Extract the (x, y) coordinate from the center of the cell holding the provided text.  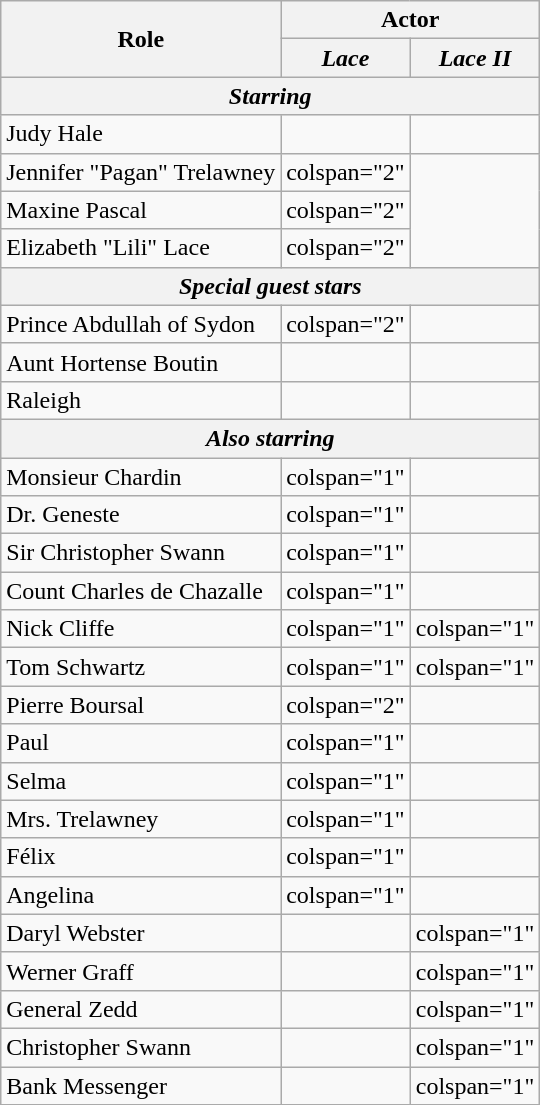
Bank Messenger (141, 1085)
Jennifer "Pagan" Trelawney (141, 172)
Werner Graff (141, 971)
Christopher Swann (141, 1047)
Nick Cliffe (141, 629)
Sir Christopher Swann (141, 553)
Count Charles de Chazalle (141, 591)
Lace (346, 58)
Starring (270, 96)
Judy Hale (141, 134)
Paul (141, 743)
Raleigh (141, 400)
Aunt Hortense Boutin (141, 362)
Special guest stars (270, 286)
Félix (141, 857)
Also starring (270, 438)
Role (141, 39)
Pierre Boursal (141, 705)
Maxine Pascal (141, 210)
Tom Schwartz (141, 667)
Actor (410, 20)
Elizabeth "Lili" Lace (141, 248)
Selma (141, 781)
Monsieur Chardin (141, 477)
Prince Abdullah of Sydon (141, 324)
Daryl Webster (141, 933)
Lace II (475, 58)
Mrs. Trelawney (141, 819)
Angelina (141, 895)
General Zedd (141, 1009)
Dr. Geneste (141, 515)
